Scan for the cell matching the given text and deliver its [X, Y] coordinate at center. 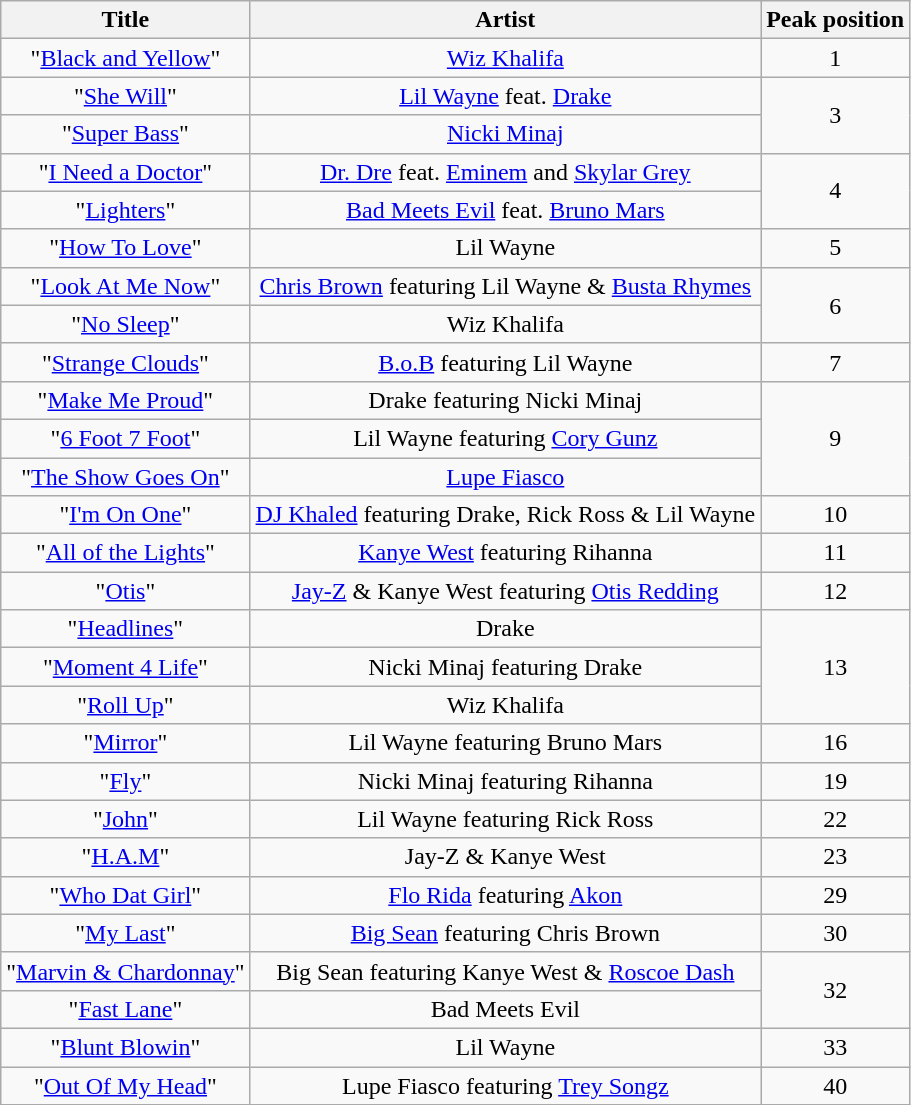
"My Last" [126, 933]
"Headlines" [126, 629]
Drake featuring Nicki Minaj [506, 400]
Lil Wayne featuring Bruno Mars [506, 743]
Jay-Z & Kanye West [506, 857]
4 [836, 191]
"How To Love" [126, 248]
40 [836, 1085]
"I Need a Doctor" [126, 172]
Big Sean featuring Chris Brown [506, 933]
Flo Rida featuring Akon [506, 895]
"Who Dat Girl" [126, 895]
Bad Meets Evil feat. Bruno Mars [506, 210]
"6 Foot 7 Foot" [126, 438]
33 [836, 1047]
"Marvin & Chardonnay" [126, 971]
13 [836, 667]
"Roll Up" [126, 705]
22 [836, 819]
"Black and Yellow" [126, 58]
1 [836, 58]
19 [836, 781]
"Blunt Blowin" [126, 1047]
"Strange Clouds" [126, 362]
Dr. Dre feat. Eminem and Skylar Grey [506, 172]
Peak position [836, 20]
Bad Meets Evil [506, 1009]
"John" [126, 819]
"Super Bass" [126, 134]
29 [836, 895]
DJ Khaled featuring Drake, Rick Ross & Lil Wayne [506, 515]
32 [836, 990]
"No Sleep" [126, 324]
Lil Wayne feat. Drake [506, 96]
"H.A.M" [126, 857]
"Out Of My Head" [126, 1085]
5 [836, 248]
"I'm On One" [126, 515]
"Fly" [126, 781]
"Make Me Proud" [126, 400]
Big Sean featuring Kanye West & Roscoe Dash [506, 971]
"All of the Lights" [126, 553]
7 [836, 362]
12 [836, 591]
11 [836, 553]
Lil Wayne featuring Cory Gunz [506, 438]
Nicki Minaj featuring Rihanna [506, 781]
Drake [506, 629]
Lupe Fiasco [506, 477]
Chris Brown featuring Lil Wayne & Busta Rhymes [506, 286]
6 [836, 305]
9 [836, 438]
Lil Wayne featuring Rick Ross [506, 819]
"Otis" [126, 591]
Jay-Z & Kanye West featuring Otis Redding [506, 591]
16 [836, 743]
Nicki Minaj featuring Drake [506, 667]
"Moment 4 Life" [126, 667]
Artist [506, 20]
10 [836, 515]
"She Will" [126, 96]
"Fast Lane" [126, 1009]
Lupe Fiasco featuring Trey Songz [506, 1085]
"Lighters" [126, 210]
Nicki Minaj [506, 134]
3 [836, 115]
"The Show Goes On" [126, 477]
Kanye West featuring Rihanna [506, 553]
Title [126, 20]
B.o.B featuring Lil Wayne [506, 362]
30 [836, 933]
23 [836, 857]
"Look At Me Now" [126, 286]
"Mirror" [126, 743]
